Search for the cell housing the specified text and yield its [X, Y] center coordinate. 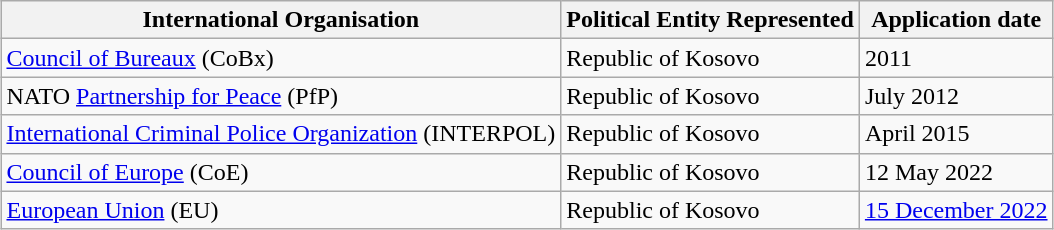
International Organisation [281, 20]
Political Entity Represented [710, 20]
Council of Europe (CoE) [281, 172]
15 December 2022 [956, 210]
Council of Bureaux (CoBx) [281, 58]
Application date [956, 20]
European Union (EU) [281, 210]
International Criminal Police Organization (INTERPOL) [281, 134]
April 2015 [956, 134]
12 May 2022 [956, 172]
July 2012 [956, 96]
NATO Partnership for Peace (PfP) [281, 96]
2011 [956, 58]
